Provide the (x, y) coordinate of the cell's center where the given text is located.  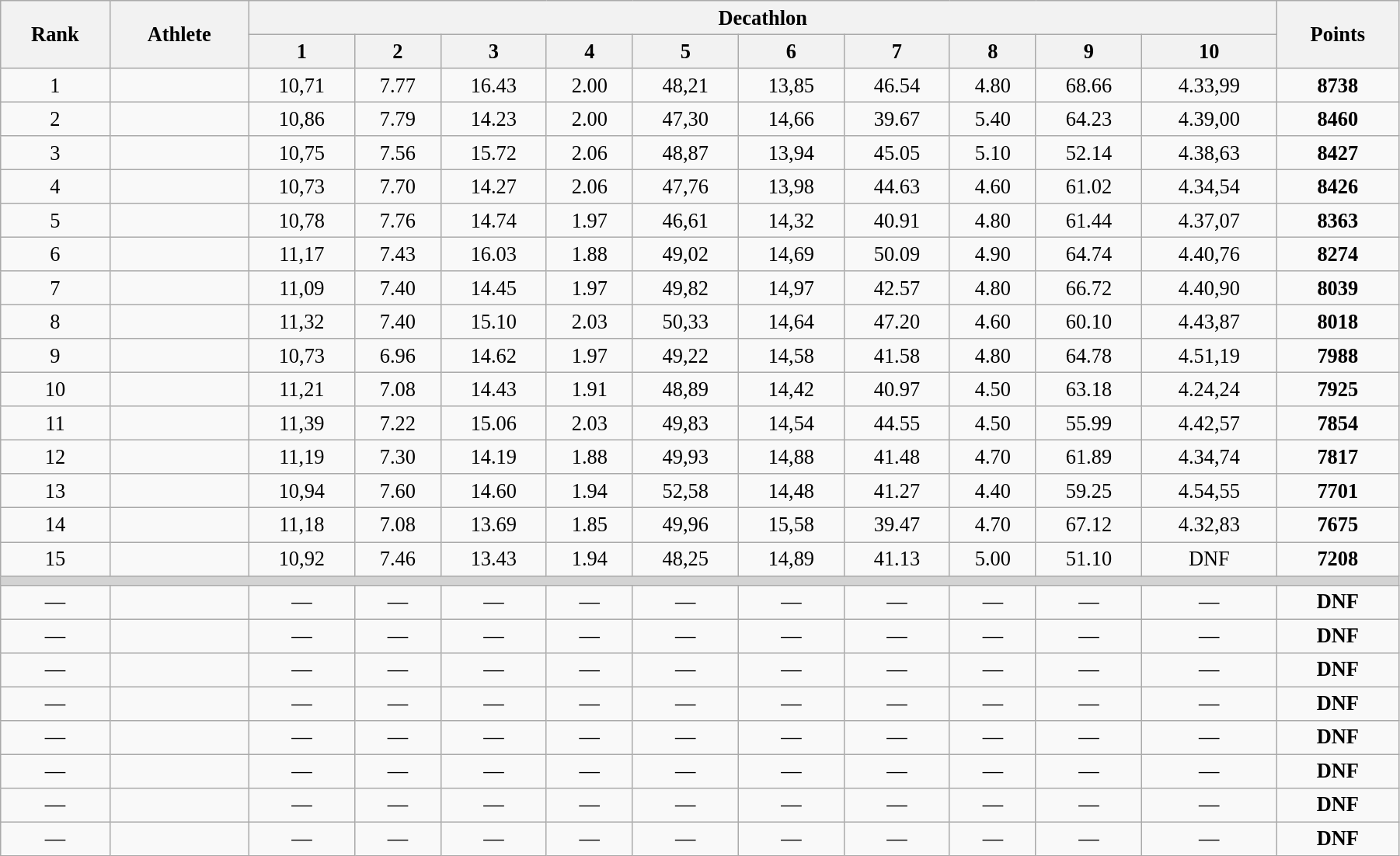
48,87 (685, 153)
7.30 (398, 457)
14 (55, 525)
Points (1338, 34)
6.96 (398, 356)
42.57 (897, 288)
Rank (55, 34)
14,97 (791, 288)
1.91 (589, 389)
13 (55, 491)
7.79 (398, 119)
4.32,83 (1209, 525)
47.20 (897, 322)
4.90 (993, 254)
4.37,07 (1209, 221)
14.60 (493, 491)
61.89 (1088, 457)
64.78 (1088, 356)
63.18 (1088, 389)
12 (55, 457)
14.43 (493, 389)
8426 (1338, 186)
16.03 (493, 254)
47,30 (685, 119)
Decathlon (763, 17)
68.66 (1088, 85)
4.34,74 (1209, 457)
8363 (1338, 221)
7.60 (398, 491)
14,54 (791, 423)
41.27 (897, 491)
11,19 (301, 457)
4.54,55 (1209, 491)
8274 (1338, 254)
48,21 (685, 85)
7.70 (398, 186)
41.13 (897, 558)
13,98 (791, 186)
66.72 (1088, 288)
46,61 (685, 221)
4.34,54 (1209, 186)
11,32 (301, 322)
4.40 (993, 491)
7.56 (398, 153)
59.25 (1088, 491)
10,92 (301, 558)
7701 (1338, 491)
4.40,76 (1209, 254)
4.33,99 (1209, 85)
16.43 (493, 85)
5.00 (993, 558)
52.14 (1088, 153)
50.09 (897, 254)
49,96 (685, 525)
4.39,00 (1209, 119)
4.51,19 (1209, 356)
14.23 (493, 119)
13,85 (791, 85)
1.85 (589, 525)
39.67 (897, 119)
7675 (1338, 525)
10,71 (301, 85)
10,75 (301, 153)
7925 (1338, 389)
7.43 (398, 254)
8039 (1338, 288)
8738 (1338, 85)
14.19 (493, 457)
14,48 (791, 491)
15.10 (493, 322)
14,66 (791, 119)
8460 (1338, 119)
4.42,57 (1209, 423)
49,93 (685, 457)
4.38,63 (1209, 153)
8018 (1338, 322)
14.27 (493, 186)
40.91 (897, 221)
7.22 (398, 423)
15.06 (493, 423)
13,94 (791, 153)
4.24,24 (1209, 389)
14.74 (493, 221)
44.63 (897, 186)
49,02 (685, 254)
45.05 (897, 153)
44.55 (897, 423)
48,25 (685, 558)
Athlete (179, 34)
13.69 (493, 525)
64.23 (1088, 119)
14,89 (791, 558)
39.47 (897, 525)
55.99 (1088, 423)
40.97 (897, 389)
15.72 (493, 153)
7854 (1338, 423)
41.48 (897, 457)
10,94 (301, 491)
49,22 (685, 356)
14,88 (791, 457)
4.40,90 (1209, 288)
50,33 (685, 322)
49,82 (685, 288)
5.10 (993, 153)
11,39 (301, 423)
7.76 (398, 221)
48,89 (685, 389)
14.45 (493, 288)
7817 (1338, 457)
15 (55, 558)
60.10 (1088, 322)
61.02 (1088, 186)
4.43,87 (1209, 322)
14.62 (493, 356)
5.40 (993, 119)
7.46 (398, 558)
14,42 (791, 389)
8427 (1338, 153)
7988 (1338, 356)
61.44 (1088, 221)
67.12 (1088, 525)
14,32 (791, 221)
11,09 (301, 288)
14,64 (791, 322)
7.77 (398, 85)
14,58 (791, 356)
10,78 (301, 221)
14,69 (791, 254)
13.43 (493, 558)
52,58 (685, 491)
64.74 (1088, 254)
11,21 (301, 389)
7208 (1338, 558)
11 (55, 423)
46.54 (897, 85)
15,58 (791, 525)
49,83 (685, 423)
47,76 (685, 186)
41.58 (897, 356)
10,86 (301, 119)
11,18 (301, 525)
51.10 (1088, 558)
11,17 (301, 254)
